Pinpoint the cell where the given text exists, returning its (X, Y) midpoint coordinate. 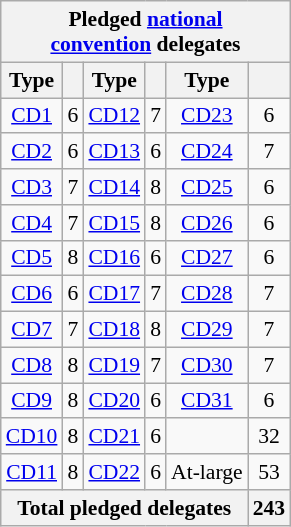
CD7 (32, 330)
CD8 (32, 365)
CD25 (207, 187)
CD12 (114, 116)
CD14 (114, 187)
CD21 (114, 437)
32 (270, 437)
CD6 (32, 294)
CD23 (207, 116)
At-large (207, 472)
CD22 (114, 472)
CD1 (32, 116)
CD13 (114, 152)
Total pledged delegates (124, 508)
CD17 (114, 294)
CD20 (114, 401)
CD16 (114, 258)
CD4 (32, 223)
243 (270, 508)
CD11 (32, 472)
CD31 (207, 401)
CD27 (207, 258)
CD19 (114, 365)
CD30 (207, 365)
CD26 (207, 223)
Pledged nationalconvention delegates (146, 32)
CD15 (114, 223)
CD24 (207, 152)
CD28 (207, 294)
CD2 (32, 152)
CD18 (114, 330)
CD5 (32, 258)
CD29 (207, 330)
CD3 (32, 187)
53 (270, 472)
CD10 (32, 437)
CD9 (32, 401)
